Locate the cell with the specified text and output its [X, Y] center coordinate. 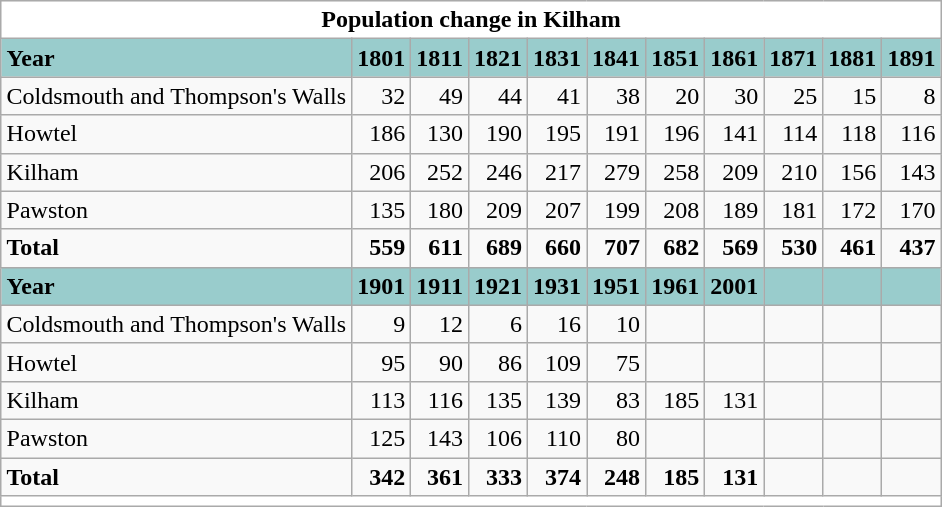
109 [558, 362]
191 [616, 134]
199 [616, 210]
118 [852, 134]
689 [498, 248]
113 [382, 400]
1831 [558, 58]
125 [382, 438]
2001 [734, 286]
189 [734, 210]
530 [794, 248]
9 [382, 324]
110 [558, 438]
106 [498, 438]
139 [558, 400]
1811 [440, 58]
569 [734, 248]
660 [558, 248]
6 [498, 324]
208 [676, 210]
86 [498, 362]
559 [382, 248]
342 [382, 477]
44 [498, 96]
156 [852, 172]
130 [440, 134]
461 [852, 248]
1861 [734, 58]
279 [616, 172]
170 [912, 210]
190 [498, 134]
1841 [616, 58]
196 [676, 134]
8 [912, 96]
437 [912, 248]
361 [440, 477]
195 [558, 134]
1801 [382, 58]
Population change in Kilham [471, 20]
258 [676, 172]
114 [794, 134]
1961 [676, 286]
1871 [794, 58]
180 [440, 210]
90 [440, 362]
206 [382, 172]
374 [558, 477]
181 [794, 210]
38 [616, 96]
707 [616, 248]
1881 [852, 58]
333 [498, 477]
1931 [558, 286]
75 [616, 362]
49 [440, 96]
611 [440, 248]
1891 [912, 58]
1851 [676, 58]
83 [616, 400]
30 [734, 96]
1901 [382, 286]
95 [382, 362]
10 [616, 324]
16 [558, 324]
248 [616, 477]
1951 [616, 286]
80 [616, 438]
141 [734, 134]
246 [498, 172]
32 [382, 96]
41 [558, 96]
15 [852, 96]
172 [852, 210]
1921 [498, 286]
12 [440, 324]
1821 [498, 58]
20 [676, 96]
682 [676, 248]
210 [794, 172]
1911 [440, 286]
217 [558, 172]
207 [558, 210]
186 [382, 134]
25 [794, 96]
252 [440, 172]
